Provide the (x, y) coordinate of the cell's center where the given text is located.  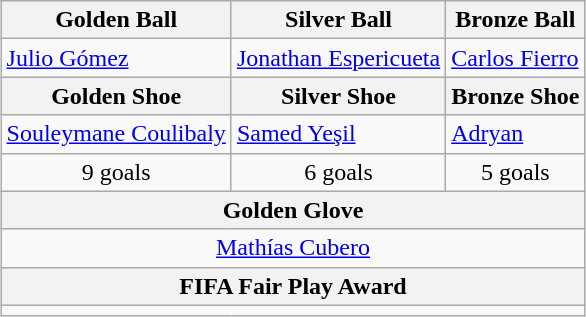
Mathías Cubero (293, 248)
6 goals (338, 172)
Silver Shoe (338, 96)
Bronze Ball (516, 20)
Samed Yeşil (338, 134)
Silver Ball (338, 20)
5 goals (516, 172)
Souleymane Coulibaly (116, 134)
FIFA Fair Play Award (293, 286)
Golden Glove (293, 210)
Carlos Fierro (516, 58)
Golden Shoe (116, 96)
Adryan (516, 134)
Julio Gómez (116, 58)
Golden Ball (116, 20)
Jonathan Espericueta (338, 58)
9 goals (116, 172)
Bronze Shoe (516, 96)
